Identify which cell holds the provided text, then report its [x, y] central coordinate. 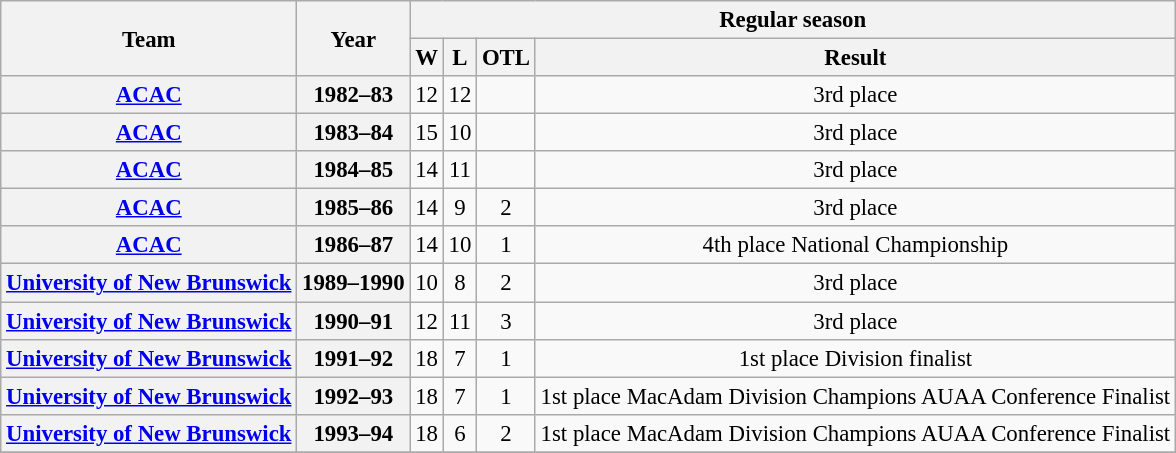
1985–86 [354, 208]
6 [460, 433]
OTL [506, 58]
1983–84 [354, 133]
8 [460, 283]
1989–1990 [354, 283]
Team [149, 38]
1st place Division finalist [855, 358]
1991–92 [354, 358]
4th place National Championship [855, 245]
Year [354, 38]
1984–85 [354, 170]
L [460, 58]
1993–94 [354, 433]
Result [855, 58]
1982–83 [354, 95]
1990–91 [354, 321]
Regular season [793, 20]
9 [460, 208]
W [426, 58]
3 [506, 321]
15 [426, 133]
1986–87 [354, 245]
1992–93 [354, 396]
